Extract the (X, Y) coordinate from the center of the cell holding the provided text.  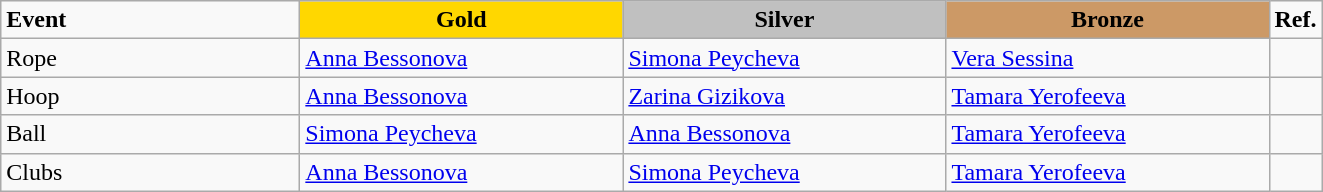
Rope (150, 58)
Ref. (1296, 20)
Event (150, 20)
Gold (462, 20)
Zarina Gizikova (784, 96)
Silver (784, 20)
Hoop (150, 96)
Ball (150, 134)
Clubs (150, 172)
Bronze (1108, 20)
Vera Sessina (1108, 58)
